Determine the (X, Y) coordinate at the center of the cell enclosing the given text.  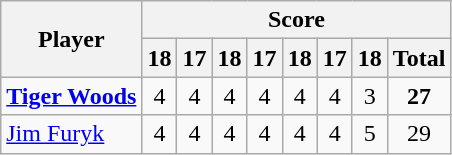
Score (296, 20)
Player (72, 39)
Total (419, 58)
Tiger Woods (72, 96)
29 (419, 134)
27 (419, 96)
5 (370, 134)
3 (370, 96)
Jim Furyk (72, 134)
